Locate the cell with the specified text and output its [x, y] center coordinate. 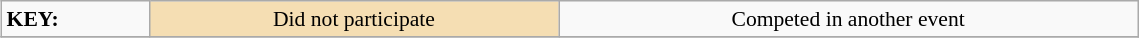
Competed in another event [848, 19]
KEY: [76, 19]
Did not participate [354, 19]
